Pinpoint the cell where the given text exists, returning its [X, Y] midpoint coordinate. 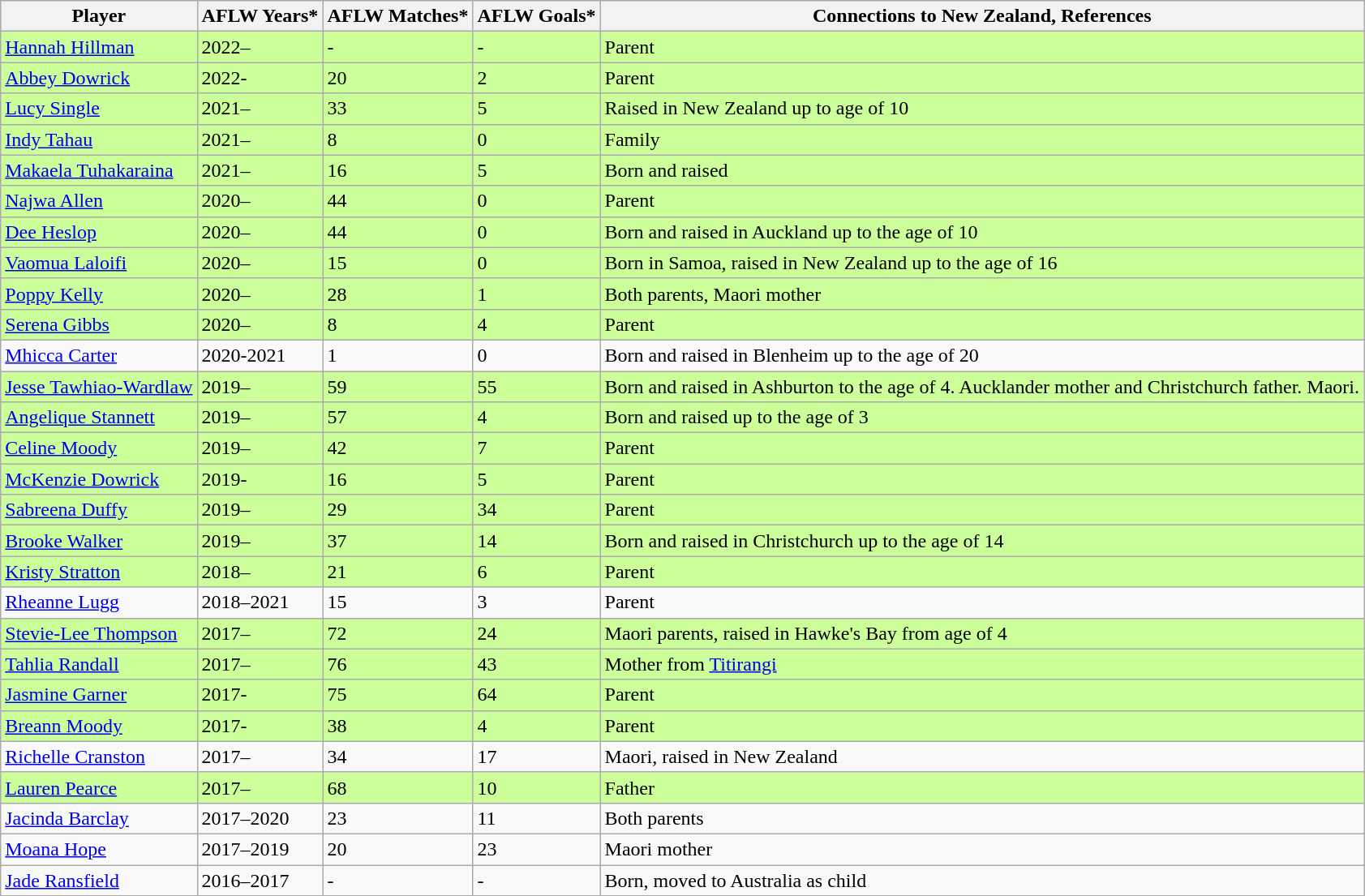
57 [397, 418]
Born and raised in Auckland up to the age of 10 [982, 232]
Indy Tahau [99, 139]
59 [397, 387]
3 [537, 602]
Vaomua Laloifi [99, 263]
Maori, raised in New Zealand [982, 757]
Lauren Pearce [99, 787]
Family [982, 139]
Born and raised in Christchurch up to the age of 14 [982, 541]
Raised in New Zealand up to age of 10 [982, 109]
Kristy Stratton [99, 572]
17 [537, 757]
2019- [260, 479]
Rheanne Lugg [99, 602]
2016–2017 [260, 880]
Angelique Stannett [99, 418]
Jasmine Garner [99, 695]
Player [99, 16]
Stevie-Lee Thompson [99, 633]
Tahlia Randall [99, 664]
Maori parents, raised in Hawke's Bay from age of 4 [982, 633]
Celine Moody [99, 448]
Born in Samoa, raised in New Zealand up to the age of 16 [982, 263]
33 [397, 109]
Sabreena Duffy [99, 510]
Jade Ransfield [99, 880]
Connections to New Zealand, References [982, 16]
29 [397, 510]
10 [537, 787]
21 [397, 572]
2020-2021 [260, 355]
Both parents, Maori mother [982, 294]
2018–2021 [260, 602]
Mother from Titirangi [982, 664]
Father [982, 787]
43 [537, 664]
Mhicca Carter [99, 355]
72 [397, 633]
7 [537, 448]
2022– [260, 47]
2017–2020 [260, 818]
Richelle Cranston [99, 757]
Born and raised [982, 170]
Moana Hope [99, 849]
Born and raised in Ashburton to the age of 4. Aucklander mother and Christchurch father. Maori. [982, 387]
AFLW Goals* [537, 16]
Brooke Walker [99, 541]
76 [397, 664]
AFLW Years* [260, 16]
Makaela Tuhakaraina [99, 170]
Hannah Hillman [99, 47]
75 [397, 695]
64 [537, 695]
Both parents [982, 818]
14 [537, 541]
Born and raised in Blenheim up to the age of 20 [982, 355]
McKenzie Dowrick [99, 479]
Jacinda Barclay [99, 818]
AFLW Matches* [397, 16]
Jesse Tawhiao-Wardlaw [99, 387]
Maori mother [982, 849]
Najwa Allen [99, 201]
55 [537, 387]
Abbey Dowrick [99, 78]
2018– [260, 572]
37 [397, 541]
2022- [260, 78]
Lucy Single [99, 109]
24 [537, 633]
Serena Gibbs [99, 324]
38 [397, 726]
Born and raised up to the age of 3 [982, 418]
42 [397, 448]
28 [397, 294]
68 [397, 787]
Breann Moody [99, 726]
2017–2019 [260, 849]
Poppy Kelly [99, 294]
11 [537, 818]
Born, moved to Australia as child [982, 880]
2 [537, 78]
6 [537, 572]
Dee Heslop [99, 232]
